Pinpoint the cell where the given text exists, returning its [x, y] midpoint coordinate. 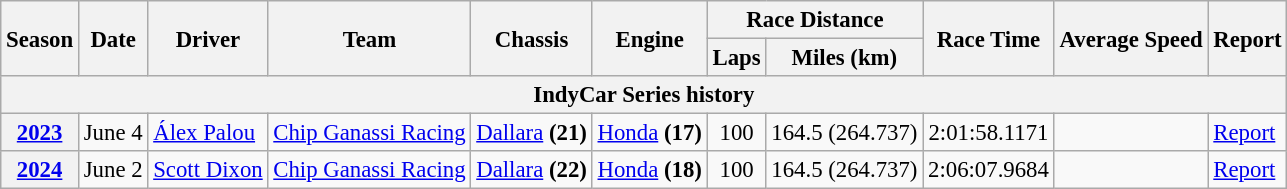
2024 [40, 170]
Álex Palou [208, 133]
Honda (18) [650, 170]
IndyCar Series history [644, 95]
Race Time [988, 38]
Laps [736, 58]
2:01:58.1171 [988, 133]
Dallara (21) [532, 133]
Team [370, 38]
Chassis [532, 38]
Average Speed [1131, 38]
Season [40, 38]
2023 [40, 133]
Dallara (22) [532, 170]
Engine [650, 38]
Miles (km) [844, 58]
Date [112, 38]
June 2 [112, 170]
June 4 [112, 133]
Driver [208, 38]
Scott Dixon [208, 170]
2:06:07.9684 [988, 170]
Honda (17) [650, 133]
Race Distance [815, 20]
